Search for the cell housing the specified text and yield its [x, y] center coordinate. 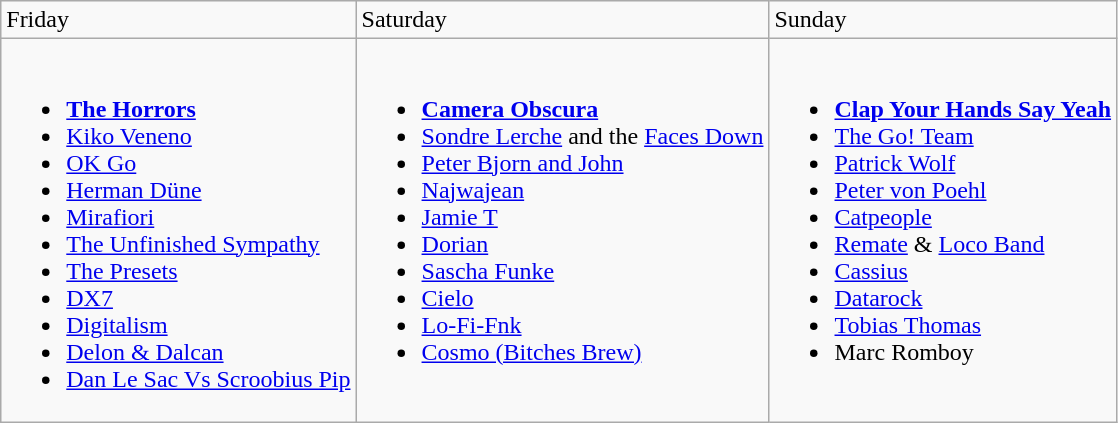
Friday [178, 20]
Camera ObscuraSondre Lerche and the Faces DownPeter Bjorn and JohnNajwajeanJamie TDorianSascha FunkeCieloLo-Fi-FnkCosmo (Bitches Brew) [562, 230]
Sunday [943, 20]
The HorrorsKiko VenenoOK GoHerman DüneMirafioriThe Unfinished SympathyThe PresetsDX7DigitalismDelon & DalcanDan Le Sac Vs Scroobius Pip [178, 230]
Clap Your Hands Say YeahThe Go! TeamPatrick WolfPeter von PoehlCatpeopleRemate & Loco BandCassiusDatarockTobias ThomasMarc Romboy [943, 230]
Saturday [562, 20]
